Capture the cell that displays the provided text and extract its [x, y] central coordinate. 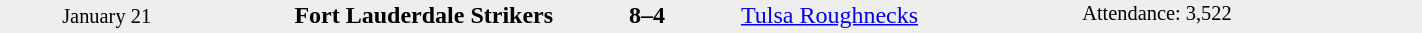
January 21 [106, 16]
Fort Lauderdale Strikers [384, 15]
Attendance: 3,522 [1252, 16]
Tulsa Roughnecks [910, 15]
8–4 [648, 15]
